Find where the given text appears and provide that cell's center as (X, Y) coordinate. 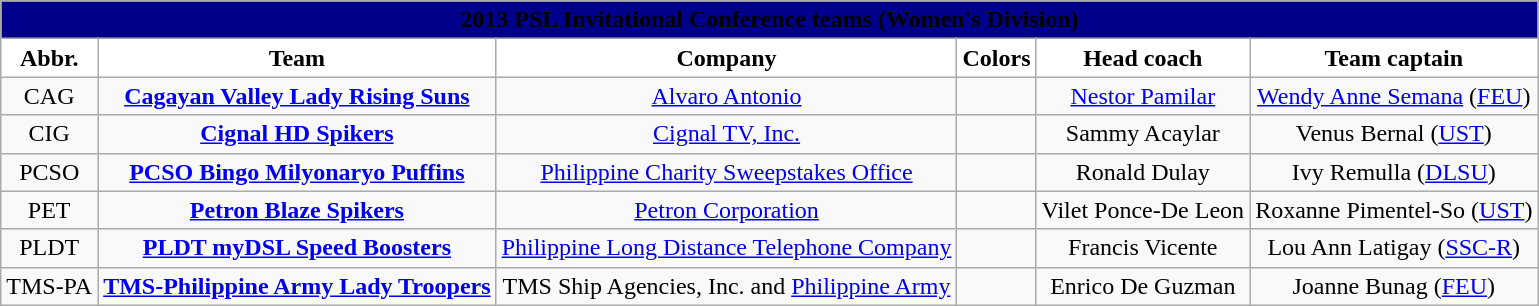
Team captain (1394, 58)
Vilet Ponce-De Leon (1143, 210)
Cagayan Valley Lady Rising Suns (297, 96)
Abbr. (50, 58)
Nestor Pamilar (1143, 96)
2013 PSL Invitational Conference teams (Women's Division) (770, 20)
PCSO Bingo Milyonaryo Puffins (297, 172)
Ivy Remulla (DLSU) (1394, 172)
Venus Bernal (UST) (1394, 134)
Alvaro Antonio (726, 96)
Roxanne Pimentel-So (UST) (1394, 210)
Colors (996, 58)
TMS-Philippine Army Lady Troopers (297, 286)
Lou Ann Latigay (SSC-R) (1394, 248)
Petron Blaze Spikers (297, 210)
Ronald Dulay (1143, 172)
Francis Vicente (1143, 248)
Cignal HD Spikers (297, 134)
PCSO (50, 172)
TMS-PA (50, 286)
PLDT myDSL Speed Boosters (297, 248)
Cignal TV, Inc. (726, 134)
Team (297, 58)
Philippine Charity Sweepstakes Office (726, 172)
CAG (50, 96)
Joanne Bunag (FEU) (1394, 286)
Petron Corporation (726, 210)
Company (726, 58)
PET (50, 210)
Enrico De Guzman (1143, 286)
Head coach (1143, 58)
CIG (50, 134)
PLDT (50, 248)
TMS Ship Agencies, Inc. and Philippine Army (726, 286)
Philippine Long Distance Telephone Company (726, 248)
Sammy Acaylar (1143, 134)
Wendy Anne Semana (FEU) (1394, 96)
